Output the (x, y) coordinate of the center of the cell containing the given text.  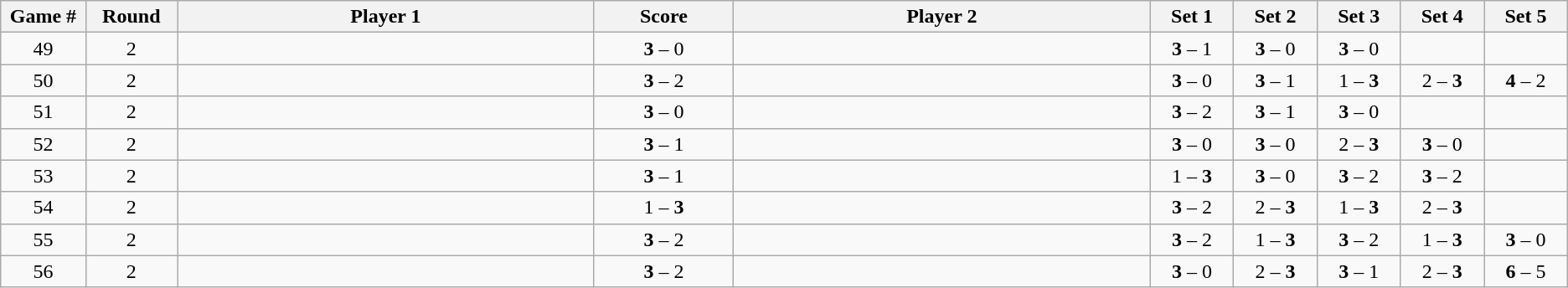
Set 3 (1359, 17)
Set 1 (1192, 17)
6 – 5 (1526, 271)
56 (44, 271)
50 (44, 80)
51 (44, 112)
Player 2 (941, 17)
Round (131, 17)
Set 2 (1276, 17)
Player 1 (386, 17)
49 (44, 49)
54 (44, 208)
53 (44, 176)
52 (44, 144)
Set 4 (1442, 17)
Score (663, 17)
Game # (44, 17)
55 (44, 239)
Set 5 (1526, 17)
4 – 2 (1526, 80)
